For the text-containing cell, return its midpoint in [x, y] coordinate format. 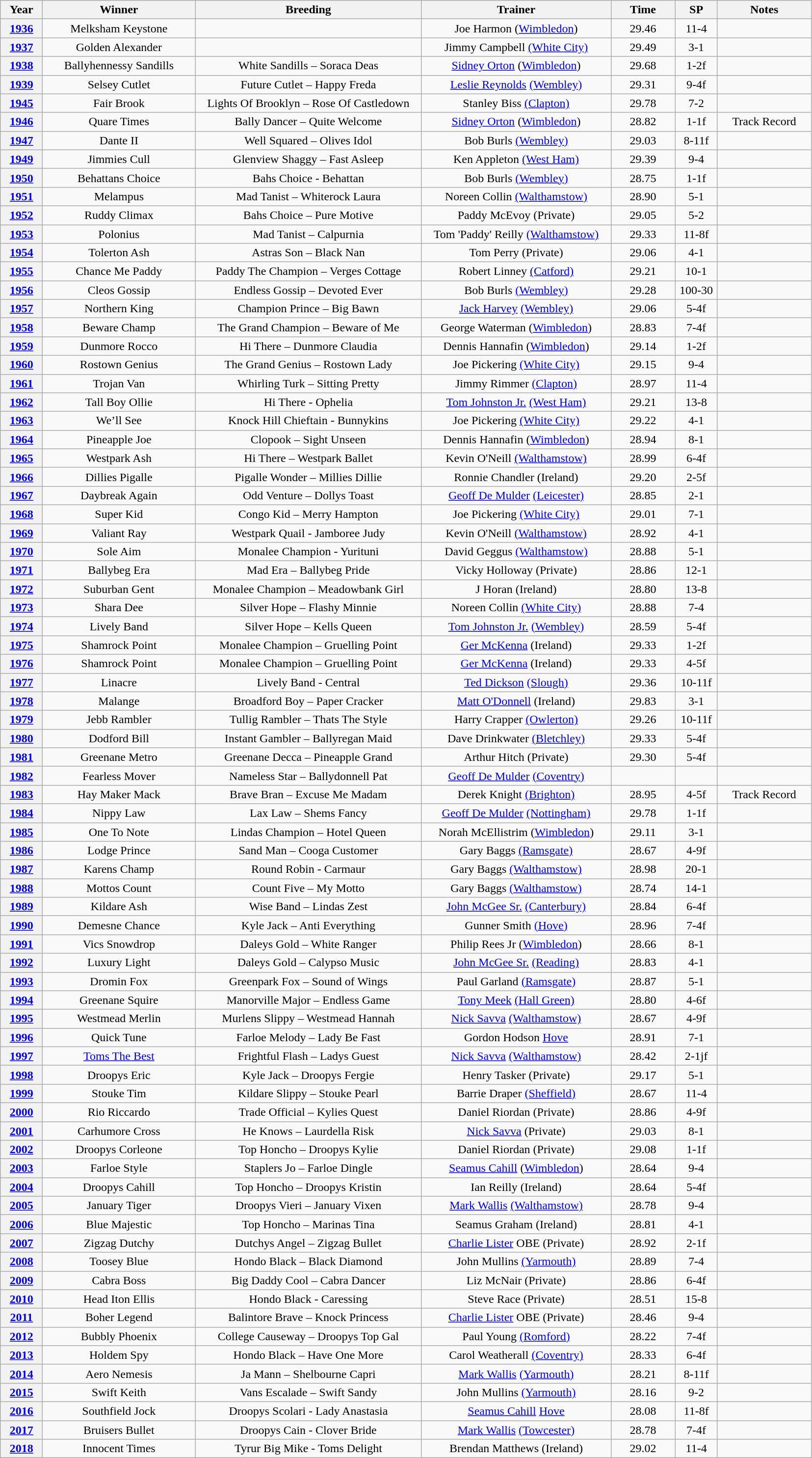
28.82 [643, 122]
Mad Tanist – Calpurnia [308, 234]
Westmead Merlin [119, 1019]
Count Five – My Motto [308, 888]
Bubbly Phoenix [119, 1336]
Dunmore Rocco [119, 346]
Demesne Chance [119, 925]
Stanley Biss (Clapton) [516, 103]
28.85 [643, 495]
Balintore Brave – Knock Princess [308, 1318]
28.91 [643, 1037]
1971 [22, 570]
Droopys Vieri – January Vixen [308, 1206]
1955 [22, 271]
29.17 [643, 1075]
Barrie Draper (Sheffield) [516, 1093]
Ken Appleton (West Ham) [516, 159]
Trojan Van [119, 383]
1998 [22, 1075]
Hondo Black - Caressing [308, 1299]
Kyle Jack – Droopys Fergie [308, 1075]
28.74 [643, 888]
28.97 [643, 383]
Jimmy Rimmer (Clapton) [516, 383]
29.31 [643, 84]
Melksham Keystone [119, 28]
John McGee Sr. (Canterbury) [516, 907]
1980 [22, 738]
Bahs Choice – Pure Motive [308, 215]
2009 [22, 1280]
2-5f [696, 477]
28.96 [643, 925]
Westpark Ash [119, 458]
Dave Drinkwater (Bletchley) [516, 738]
Lights Of Brooklyn – Rose Of Castledown [308, 103]
1953 [22, 234]
Dante II [119, 140]
Tom Perry (Private) [516, 253]
Tom Johnston Jr. (West Ham) [516, 402]
Tyrur Big Mike - Toms Delight [308, 1449]
2004 [22, 1187]
Instant Gambler – Ballyregan Maid [308, 738]
Karens Champ [119, 869]
Hay Maker Mack [119, 794]
Greenpark Fox – Sound of Wings [308, 981]
Melampus [119, 196]
Jack Harvey (Wembley) [516, 309]
Mottos Count [119, 888]
1984 [22, 813]
Southfield Jock [119, 1411]
28.75 [643, 178]
Norah McEllistrim (Wimbledon) [516, 832]
1983 [22, 794]
Dillies Pigalle [119, 477]
Notes [764, 10]
29.83 [643, 701]
Carhumore Cross [119, 1131]
Manorville Major – Endless Game [308, 1000]
2007 [22, 1243]
Droopys Cahill [119, 1187]
28.94 [643, 439]
1963 [22, 421]
Top Honcho – Marinas Tina [308, 1224]
10-1 [696, 271]
Gordon Hodson Hove [516, 1037]
2-1 [696, 495]
Noreen Collin (White City) [516, 608]
Paul Garland (Ramsgate) [516, 981]
1949 [22, 159]
The Grand Champion – Beware of Me [308, 327]
2000 [22, 1112]
2014 [22, 1374]
Year [22, 10]
2-1f [696, 1243]
1962 [22, 402]
1958 [22, 327]
Gunner Smith (Hove) [516, 925]
1937 [22, 47]
4-6f [696, 1000]
Gary Baggs (Ramsgate) [516, 851]
Bahs Choice - Behattan [308, 178]
Dodford Bill [119, 738]
1951 [22, 196]
2017 [22, 1430]
29.22 [643, 421]
2016 [22, 1411]
Mad Tanist – Whiterock Laura [308, 196]
1978 [22, 701]
Ruddy Climax [119, 215]
Shara Dee [119, 608]
28.89 [643, 1262]
Tullig Rambler – Thats The Style [308, 720]
Vicky Holloway (Private) [516, 570]
1954 [22, 253]
Quare Times [119, 122]
Greenane Decca – Pineapple Grand [308, 757]
Cleos Gossip [119, 290]
1995 [22, 1019]
Droopys Cain - Clover Bride [308, 1430]
He Knows – Laurdella Risk [308, 1131]
Zigzag Dutchy [119, 1243]
5-2 [696, 215]
1946 [22, 122]
Derek Knight (Brighton) [516, 794]
29.11 [643, 832]
Joe Harmon (Wimbledon) [516, 28]
Behattans Choice [119, 178]
Rio Riccardo [119, 1112]
Tall Boy Ollie [119, 402]
Lodge Prince [119, 851]
Harry Crapper (Owlerton) [516, 720]
28.81 [643, 1224]
Kildare Slippy – Stouke Pearl [308, 1093]
1939 [22, 84]
Well Squared – Olives Idol [308, 140]
Cabra Boss [119, 1280]
Aero Nemesis [119, 1374]
28.90 [643, 196]
Lindas Champion – Hotel Queen [308, 832]
Pineapple Joe [119, 439]
The Grand Genius – Rostown Lady [308, 365]
15-8 [696, 1299]
Paddy McEvoy (Private) [516, 215]
28.59 [643, 626]
Endless Gossip – Devoted Ever [308, 290]
Bruisers Bullet [119, 1430]
Future Cutlet – Happy Freda [308, 84]
Westpark Quail - Jamboree Judy [308, 533]
Selsey Cutlet [119, 84]
Tom Johnston Jr. (Wembley) [516, 626]
Dromin Fox [119, 981]
1950 [22, 178]
1979 [22, 720]
Ballyhennessy Sandills [119, 66]
1964 [22, 439]
January Tiger [119, 1206]
White Sandills – Soraca Deas [308, 66]
1976 [22, 664]
1952 [22, 215]
Monalee Champion – Meadowbank Girl [308, 589]
1990 [22, 925]
Droopys Corleone [119, 1150]
Hondo Black – Have One More [308, 1355]
Vans Escalade – Swift Sandy [308, 1392]
Bally Dancer – Quite Welcome [308, 122]
1994 [22, 1000]
28.42 [643, 1056]
1960 [22, 365]
Chance Me Paddy [119, 271]
Leslie Reynolds (Wembley) [516, 84]
1957 [22, 309]
Tony Meek (Hall Green) [516, 1000]
Ja Mann – Shelbourne Capri [308, 1374]
1982 [22, 776]
28.16 [643, 1392]
One To Note [119, 832]
Blue Majestic [119, 1224]
Brave Bran – Excuse Me Madam [308, 794]
2013 [22, 1355]
Carol Weatherall (Coventry) [516, 1355]
1977 [22, 682]
1959 [22, 346]
28.84 [643, 907]
Time [643, 10]
28.99 [643, 458]
Seamus Cahill (Wimbledon) [516, 1168]
Round Robin - Carmaur [308, 869]
Brendan Matthews (Ireland) [516, 1449]
Farloe Melody – Lady Be Fast [308, 1037]
Daleys Gold – Calypso Music [308, 963]
Whirling Turk – Sitting Pretty [308, 383]
Big Daddy Cool – Cabra Dancer [308, 1280]
Rostown Genius [119, 365]
28.22 [643, 1336]
1947 [22, 140]
100-30 [696, 290]
29.39 [643, 159]
College Causeway – Droopys Top Gal [308, 1336]
Ballybeg Era [119, 570]
Daybreak Again [119, 495]
Polonius [119, 234]
David Geggus (Walthamstow) [516, 552]
Knock Hill Chieftain - Bunnykins [308, 421]
Paul Young (Romford) [516, 1336]
Wise Band – Lindas Zest [308, 907]
Lively Band [119, 626]
Fearless Mover [119, 776]
2008 [22, 1262]
28.33 [643, 1355]
2006 [22, 1224]
1997 [22, 1056]
Silver Hope – Kells Queen [308, 626]
29.08 [643, 1150]
Silver Hope – Flashy Minnie [308, 608]
2011 [22, 1318]
1999 [22, 1093]
29.01 [643, 514]
Odd Venture – Dollys Toast [308, 495]
29.28 [643, 290]
SP [696, 10]
Stouke Tim [119, 1093]
28.87 [643, 981]
7-2 [696, 103]
Ian Reilly (Ireland) [516, 1187]
Head Iton Ellis [119, 1299]
Hi There – Dunmore Claudia [308, 346]
Philip Rees Jr (Wimbledon) [516, 944]
Ted Dickson (Slough) [516, 682]
Seamus Cahill Hove [516, 1411]
Vics Snowdrop [119, 944]
Trainer [516, 10]
Nippy Law [119, 813]
12-1 [696, 570]
Greenane Metro [119, 757]
Seamus Graham (Ireland) [516, 1224]
1969 [22, 533]
1974 [22, 626]
Geoff De Mulder (Coventry) [516, 776]
Steve Race (Private) [516, 1299]
Northern King [119, 309]
29.26 [643, 720]
Glenview Shaggy – Fast Asleep [308, 159]
Mark Wallis (Walthamstow) [516, 1206]
Sole Aim [119, 552]
1965 [22, 458]
Boher Legend [119, 1318]
Suburban Gent [119, 589]
28.95 [643, 794]
Murlens Slippy – Westmead Hannah [308, 1019]
Jebb Rambler [119, 720]
2-1jf [696, 1056]
1993 [22, 981]
29.68 [643, 66]
Daleys Gold – White Ranger [308, 944]
Nameless Star – Ballydonnell Pat [308, 776]
Top Honcho – Droopys Kylie [308, 1150]
Geoff De Mulder (Nottingham) [516, 813]
28.51 [643, 1299]
29.15 [643, 365]
Tolerton Ash [119, 253]
Winner [119, 10]
Clopook – Sight Unseen [308, 439]
1985 [22, 832]
George Waterman (Wimbledon) [516, 327]
Swift Keith [119, 1392]
Liz McNair (Private) [516, 1280]
Pigalle Wonder – Millies Dillie [308, 477]
Linacre [119, 682]
29.05 [643, 215]
Lively Band - Central [308, 682]
Innocent Times [119, 1449]
Henry Tasker (Private) [516, 1075]
Nick Savva (Private) [516, 1131]
J Horan (Ireland) [516, 589]
2010 [22, 1299]
Trade Official – Kylies Quest [308, 1112]
1966 [22, 477]
Droopys Eric [119, 1075]
Holdem Spy [119, 1355]
Jimmies Cull [119, 159]
Mark Wallis (Towcester) [516, 1430]
1975 [22, 645]
1967 [22, 495]
Kyle Jack – Anti Everything [308, 925]
1936 [22, 28]
29.20 [643, 477]
Hondo Black – Black Diamond [308, 1262]
Kildare Ash [119, 907]
Super Kid [119, 514]
Frightful Flash – Ladys Guest [308, 1056]
29.02 [643, 1449]
Matt O'Donnell (Ireland) [516, 701]
29.14 [643, 346]
1970 [22, 552]
Tom 'Paddy' Reilly (Walthamstow) [516, 234]
1989 [22, 907]
28.21 [643, 1374]
Champion Prince – Big Bawn [308, 309]
14-1 [696, 888]
Congo Kid – Merry Hampton [308, 514]
2002 [22, 1150]
Top Honcho – Droopys Kristin [308, 1187]
2012 [22, 1336]
Mad Era – Ballybeg Pride [308, 570]
28.66 [643, 944]
Astras Son – Black Nan [308, 253]
1938 [22, 66]
Staplers Jo – Farloe Dingle [308, 1168]
28.98 [643, 869]
Sand Man – Cooga Customer [308, 851]
Mark Wallis (Yarmouth) [516, 1374]
Luxury Light [119, 963]
1961 [22, 383]
Monalee Champion - Yurituni [308, 552]
1991 [22, 944]
2003 [22, 1168]
Hi There – Westpark Ballet [308, 458]
Robert Linney (Catford) [516, 271]
1972 [22, 589]
1973 [22, 608]
Valiant Ray [119, 533]
Droopys Scolari - Lady Anastasia [308, 1411]
28.08 [643, 1411]
29.49 [643, 47]
29.30 [643, 757]
1996 [22, 1037]
1992 [22, 963]
1956 [22, 290]
Malange [119, 701]
Fair Brook [119, 103]
Toms The Best [119, 1056]
Broadford Boy – Paper Cracker [308, 701]
Beware Champ [119, 327]
Breeding [308, 10]
Jimmy Campbell (White City) [516, 47]
1945 [22, 103]
1988 [22, 888]
Arthur Hitch (Private) [516, 757]
1986 [22, 851]
29.36 [643, 682]
1981 [22, 757]
John McGee Sr. (Reading) [516, 963]
1968 [22, 514]
Noreen Collin (Walthamstow) [516, 196]
Geoff De Mulder (Leicester) [516, 495]
1987 [22, 869]
Paddy The Champion – Verges Cottage [308, 271]
Quick Tune [119, 1037]
Greenane Squire [119, 1000]
29.46 [643, 28]
2015 [22, 1392]
9-4f [696, 84]
28.46 [643, 1318]
2005 [22, 1206]
Ronnie Chandler (Ireland) [516, 477]
2018 [22, 1449]
Golden Alexander [119, 47]
Toosey Blue [119, 1262]
Dutchys Angel – Zigzag Bullet [308, 1243]
Hi There - Ophelia [308, 402]
20-1 [696, 869]
2001 [22, 1131]
9-2 [696, 1392]
We’ll See [119, 421]
Lax Law – Shems Fancy [308, 813]
Farloe Style [119, 1168]
